Detect which cell encompasses the target text, then output its (X, Y) center coordinate. 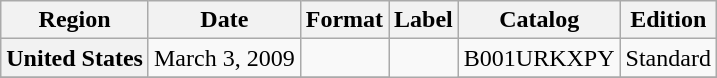
Region (75, 20)
March 3, 2009 (224, 58)
Edition (668, 20)
Label (424, 20)
B001URKXPY (539, 58)
United States (75, 58)
Standard (668, 58)
Catalog (539, 20)
Date (224, 20)
Format (344, 20)
